Return the (X, Y) coordinate for the center point of the cell that contains the specified text.  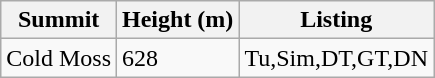
Listing (336, 20)
628 (178, 58)
Cold Moss (59, 58)
Tu,Sim,DT,GT,DN (336, 58)
Summit (59, 20)
Height (m) (178, 20)
